From the cell containing the given text, extract its center point as [X, Y] coordinate. 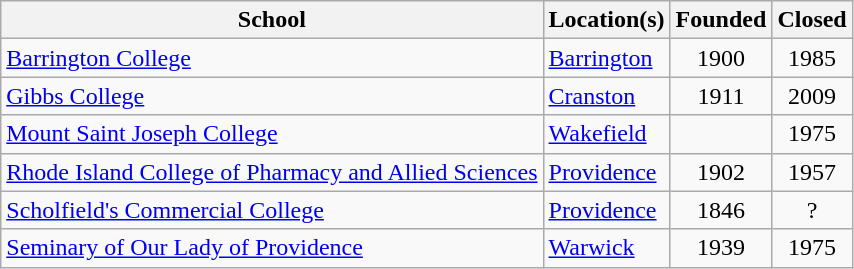
Closed [812, 20]
Scholfield's Commercial College [272, 210]
Gibbs College [272, 96]
1900 [721, 58]
2009 [812, 96]
School [272, 20]
Barrington College [272, 58]
1957 [812, 172]
Location(s) [606, 20]
Wakefield [606, 134]
Warwick [606, 248]
Rhode Island College of Pharmacy and Allied Sciences [272, 172]
1939 [721, 248]
1846 [721, 210]
1985 [812, 58]
Cranston [606, 96]
Founded [721, 20]
1911 [721, 96]
Mount Saint Joseph College [272, 134]
Barrington [606, 58]
? [812, 210]
Seminary of Our Lady of Providence [272, 248]
1902 [721, 172]
